Pinpoint the cell where the given text exists, returning its (x, y) midpoint coordinate. 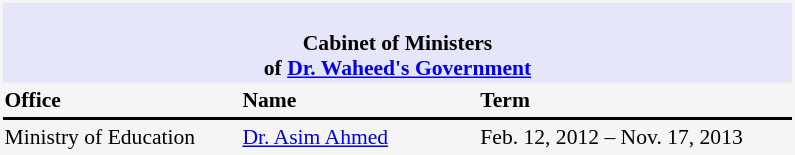
Cabinet of Ministersof Dr. Waheed's Government (398, 43)
Dr. Asim Ahmed (358, 137)
Feb. 12, 2012 – Nov. 17, 2013 (636, 137)
Term (636, 100)
Office (120, 100)
Ministry of Education (120, 137)
Name (358, 100)
